For the text-containing cell, return its midpoint in (X, Y) coordinate format. 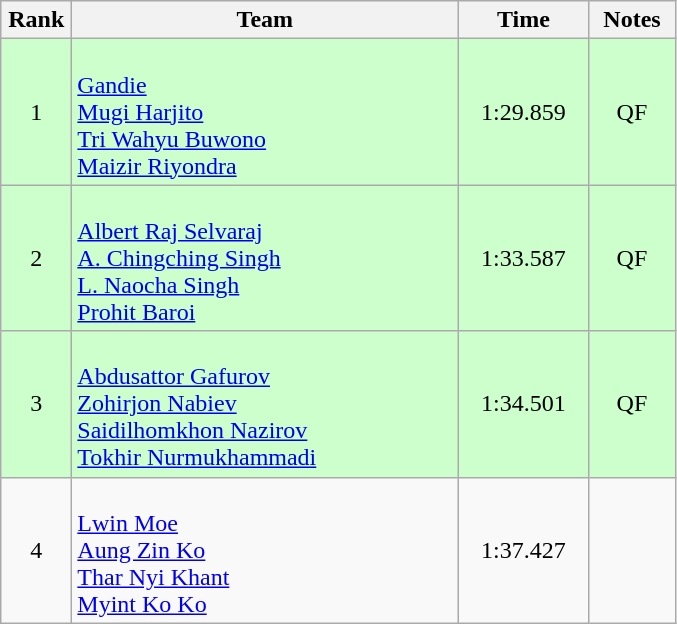
Team (265, 20)
Rank (36, 20)
1 (36, 112)
1:37.427 (524, 550)
Notes (632, 20)
Time (524, 20)
Abdusattor GafurovZohirjon NabievSaidilhomkhon NazirovTokhir Nurmukhammadi (265, 404)
GandieMugi HarjitoTri Wahyu BuwonoMaizir Riyondra (265, 112)
Lwin MoeAung Zin KoThar Nyi KhantMyint Ko Ko (265, 550)
2 (36, 258)
1:29.859 (524, 112)
1:34.501 (524, 404)
4 (36, 550)
1:33.587 (524, 258)
Albert Raj SelvarajA. Chingching SinghL. Naocha SinghProhit Baroi (265, 258)
3 (36, 404)
